From the cell containing the given text, extract its center point as (x, y) coordinate. 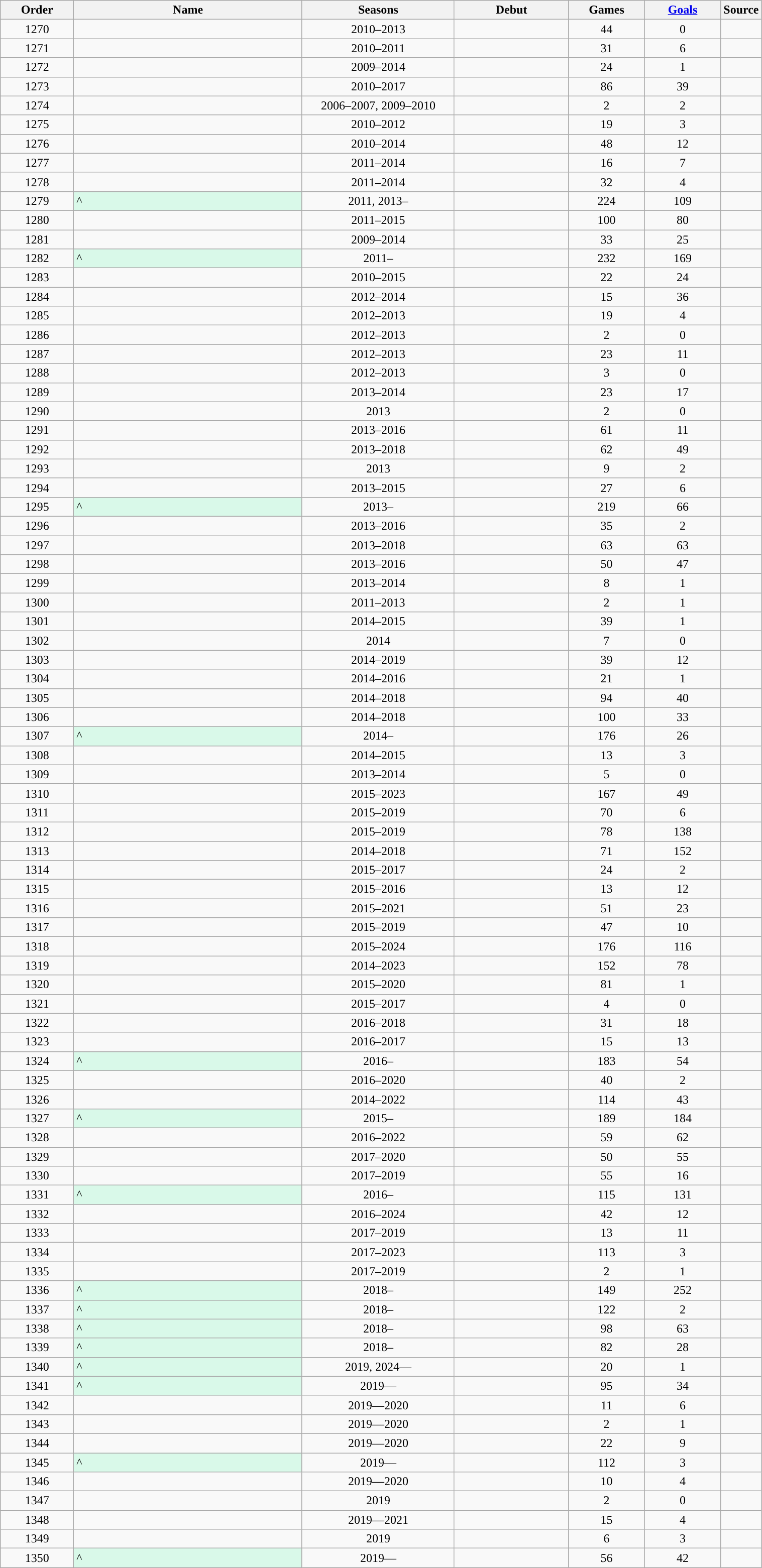
Order (37, 10)
1318 (37, 946)
2016–2022 (378, 1137)
2011–2015 (378, 220)
32 (607, 182)
1271 (37, 48)
1303 (37, 660)
1279 (37, 201)
1277 (37, 163)
1333 (37, 1233)
1311 (37, 812)
2019—2021 (378, 1520)
149 (607, 1290)
219 (607, 507)
2006–2007, 2009–2010 (378, 105)
61 (607, 430)
1335 (37, 1271)
2011–2013 (378, 602)
94 (607, 698)
2015–2024 (378, 946)
1338 (37, 1329)
113 (607, 1252)
1293 (37, 468)
1307 (37, 736)
44 (607, 29)
1313 (37, 851)
25 (683, 239)
86 (607, 86)
138 (683, 831)
1291 (37, 430)
2015–2020 (378, 985)
18 (683, 1023)
114 (607, 1099)
1340 (37, 1367)
2010–2017 (378, 86)
80 (683, 220)
2014 (378, 641)
59 (607, 1137)
2015–2016 (378, 889)
98 (607, 1329)
1300 (37, 602)
2013–2015 (378, 488)
1297 (37, 545)
66 (683, 507)
1322 (37, 1023)
48 (607, 144)
1290 (37, 411)
2016–2020 (378, 1080)
2012–2014 (378, 297)
34 (683, 1386)
1327 (37, 1118)
1331 (37, 1195)
Games (607, 10)
1345 (37, 1463)
2016–2018 (378, 1023)
232 (607, 259)
2010–2014 (378, 144)
21 (607, 679)
1281 (37, 239)
115 (607, 1195)
8 (607, 583)
1330 (37, 1176)
224 (607, 201)
1276 (37, 144)
36 (683, 297)
1287 (37, 354)
Source (741, 10)
1346 (37, 1482)
26 (683, 736)
1292 (37, 449)
1295 (37, 507)
252 (683, 1290)
1317 (37, 927)
1332 (37, 1214)
1349 (37, 1539)
1348 (37, 1520)
1347 (37, 1501)
189 (607, 1118)
2010–2015 (378, 278)
112 (607, 1463)
1301 (37, 622)
5 (607, 774)
27 (607, 488)
1274 (37, 105)
2011– (378, 259)
1321 (37, 1004)
54 (683, 1061)
1282 (37, 259)
2017–2023 (378, 1252)
1341 (37, 1386)
1350 (37, 1558)
35 (607, 526)
51 (607, 908)
2014–2022 (378, 1099)
1285 (37, 316)
1280 (37, 220)
2010–2012 (378, 125)
184 (683, 1118)
1343 (37, 1424)
2014–2023 (378, 966)
1320 (37, 985)
1337 (37, 1309)
1315 (37, 889)
1283 (37, 278)
2019, 2024— (378, 1367)
1310 (37, 793)
2014–2019 (378, 660)
1296 (37, 526)
169 (683, 259)
1288 (37, 373)
82 (607, 1348)
116 (683, 946)
17 (683, 392)
1325 (37, 1080)
1294 (37, 488)
1316 (37, 908)
131 (683, 1195)
Seasons (378, 10)
2011, 2013– (378, 201)
1319 (37, 966)
Name (188, 10)
1298 (37, 564)
1304 (37, 679)
109 (683, 201)
1323 (37, 1042)
1312 (37, 831)
1314 (37, 870)
2016–2024 (378, 1214)
1329 (37, 1156)
1273 (37, 86)
2014– (378, 736)
Debut (511, 10)
2015– (378, 1118)
71 (607, 851)
1272 (37, 67)
1328 (37, 1137)
1286 (37, 335)
1336 (37, 1290)
1306 (37, 717)
1305 (37, 698)
1278 (37, 182)
70 (607, 812)
1309 (37, 774)
2015–2021 (378, 908)
56 (607, 1558)
2013– (378, 507)
2010–2011 (378, 48)
1342 (37, 1405)
1302 (37, 641)
1275 (37, 125)
122 (607, 1309)
1334 (37, 1252)
1308 (37, 755)
167 (607, 793)
183 (607, 1061)
1339 (37, 1348)
28 (683, 1348)
1284 (37, 297)
Goals (683, 10)
1299 (37, 583)
1344 (37, 1443)
95 (607, 1386)
20 (607, 1367)
1270 (37, 29)
2017–2020 (378, 1156)
43 (683, 1099)
1289 (37, 392)
2015–2023 (378, 793)
2014–2016 (378, 679)
2010–2013 (378, 29)
81 (607, 985)
1324 (37, 1061)
1326 (37, 1099)
2016–2017 (378, 1042)
